Determine the [x, y] coordinate at the center of the cell enclosing the given text.  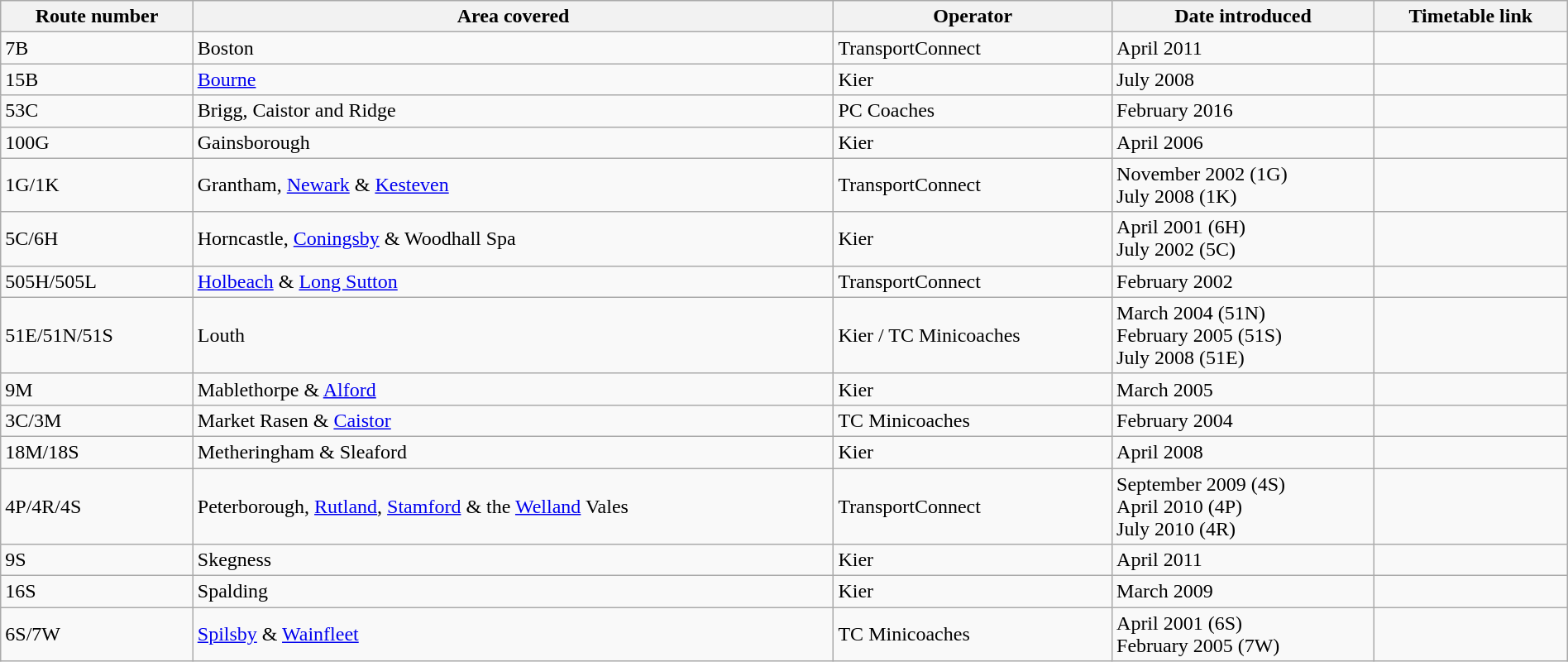
Metheringham & Sleaford [513, 452]
Brigg, Caistor and Ridge [513, 111]
9M [97, 389]
Mablethorpe & Alford [513, 389]
Kier / TC Minicoaches [973, 335]
April 2001 (6S)February 2005 (7W) [1244, 634]
15B [97, 79]
April 2008 [1244, 452]
March 2004 (51N)February 2005 (51S)July 2008 (51E) [1244, 335]
1G/1K [97, 185]
100G [97, 142]
September 2009 (4S)April 2010 (4P)July 2010 (4R) [1244, 506]
18M/18S [97, 452]
Louth [513, 335]
PC Coaches [973, 111]
Route number [97, 17]
Skegness [513, 560]
Area covered [513, 17]
Peterborough, Rutland, Stamford & the Welland Vales [513, 506]
November 2002 (1G)July 2008 (1K) [1244, 185]
Holbeach & Long Sutton [513, 281]
Bourne [513, 79]
9S [97, 560]
5C/6H [97, 238]
February 2002 [1244, 281]
March 2005 [1244, 389]
April 2006 [1244, 142]
6S/7W [97, 634]
March 2009 [1244, 592]
Gainsborough [513, 142]
Grantham, Newark & Kesteven [513, 185]
Market Rasen & Caistor [513, 420]
February 2004 [1244, 420]
Date introduced [1244, 17]
Spalding [513, 592]
3C/3M [97, 420]
February 2016 [1244, 111]
16S [97, 592]
51E/51N/51S [97, 335]
53C [97, 111]
April 2001 (6H)July 2002 (5C) [1244, 238]
505H/505L [97, 281]
4P/4R/4S [97, 506]
July 2008 [1244, 79]
Horncastle, Coningsby & Woodhall Spa [513, 238]
Spilsby & Wainfleet [513, 634]
Timetable link [1470, 17]
Boston [513, 48]
7B [97, 48]
Operator [973, 17]
